Identify which cell holds the provided text, then report its (X, Y) central coordinate. 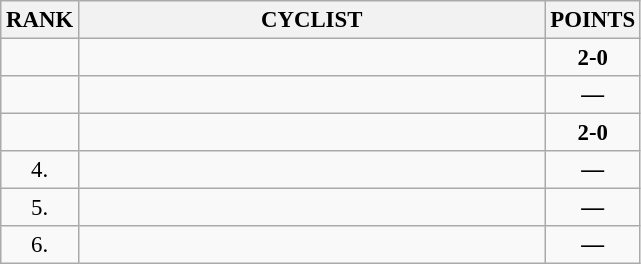
RANK (40, 20)
5. (40, 208)
6. (40, 245)
CYCLIST (312, 20)
4. (40, 170)
POINTS (592, 20)
